Search for the cell housing the specified text and yield its (x, y) center coordinate. 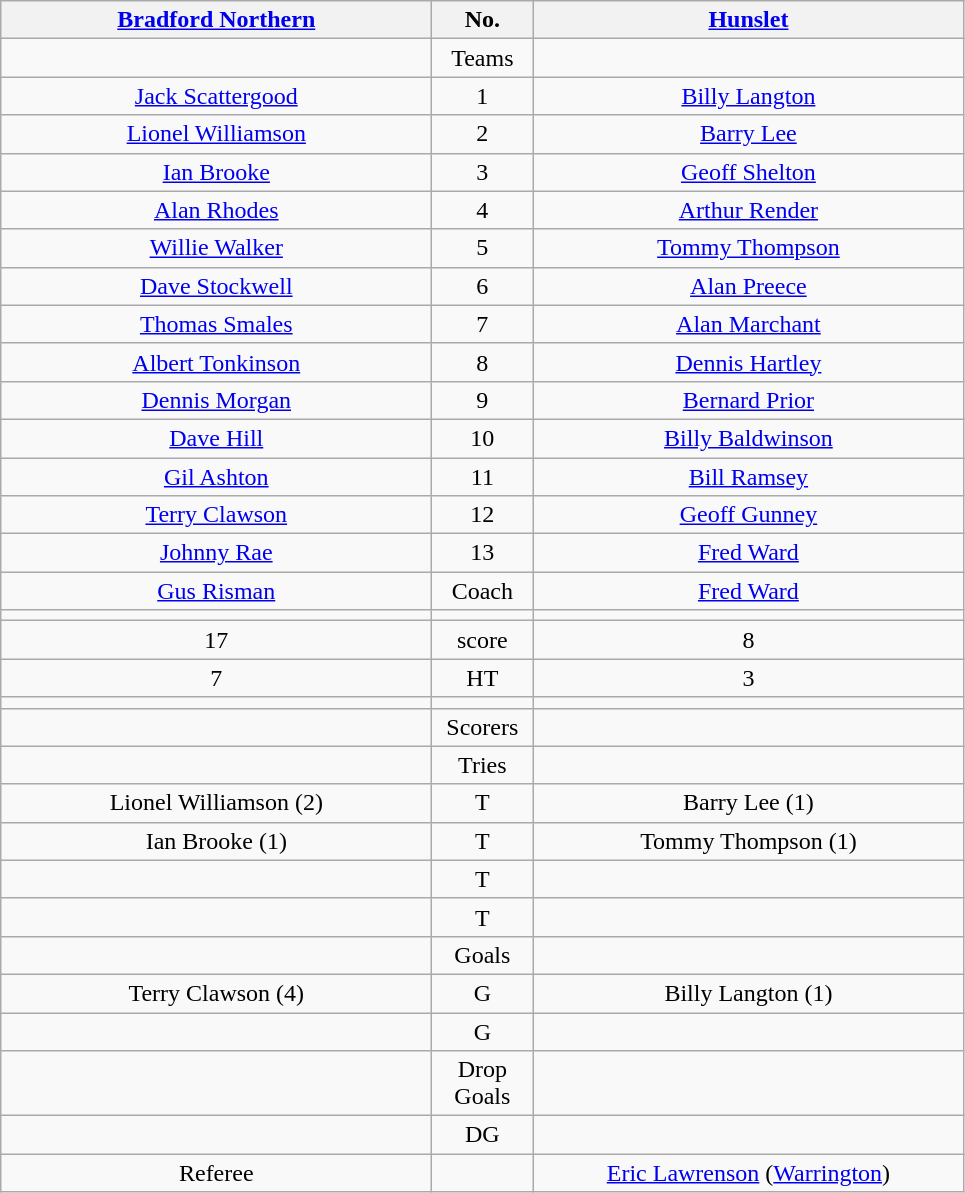
1 (482, 96)
Billy Langton (748, 96)
Ian Brooke (216, 172)
HT (482, 678)
Alan Marchant (748, 324)
Teams (482, 58)
Gus Risman (216, 591)
5 (482, 248)
Goals (482, 955)
17 (216, 640)
Referee (216, 1173)
10 (482, 438)
Geoff Gunney (748, 515)
12 (482, 515)
13 (482, 553)
Dennis Morgan (216, 400)
Bernard Prior (748, 400)
2 (482, 134)
Eric Lawrenson (Warrington) (748, 1173)
Barry Lee (748, 134)
9 (482, 400)
No. (482, 20)
Ian Brooke (1) (216, 841)
Scorers (482, 727)
Billy Langton (1) (748, 993)
Tommy Thompson (748, 248)
Dave Stockwell (216, 286)
Johnny Rae (216, 553)
Gil Ashton (216, 477)
Bradford Northern (216, 20)
Tries (482, 765)
Tommy Thompson (1) (748, 841)
6 (482, 286)
Lionel Williamson (2) (216, 803)
Hunslet (748, 20)
score (482, 640)
Drop Goals (482, 1084)
Willie Walker (216, 248)
Terry Clawson (216, 515)
4 (482, 210)
Barry Lee (1) (748, 803)
Thomas Smales (216, 324)
Jack Scattergood (216, 96)
Terry Clawson (4) (216, 993)
DG (482, 1135)
Albert Tonkinson (216, 362)
Alan Preece (748, 286)
Geoff Shelton (748, 172)
Dave Hill (216, 438)
Coach (482, 591)
Alan Rhodes (216, 210)
Dennis Hartley (748, 362)
Bill Ramsey (748, 477)
Arthur Render (748, 210)
Lionel Williamson (216, 134)
Billy Baldwinson (748, 438)
11 (482, 477)
